Provide the (X, Y) coordinate of the cell's center where the given text is located.  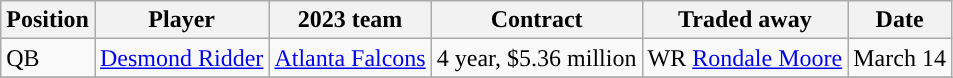
Position (48, 20)
2023 team (350, 20)
Contract (536, 20)
QB (48, 58)
Player (181, 20)
Desmond Ridder (181, 58)
WR Rondale Moore (745, 58)
Atlanta Falcons (350, 58)
Traded away (745, 20)
4 year, $5.36 million (536, 58)
March 14 (900, 58)
Date (900, 20)
